Capture the cell that displays the provided text and extract its (X, Y) central coordinate. 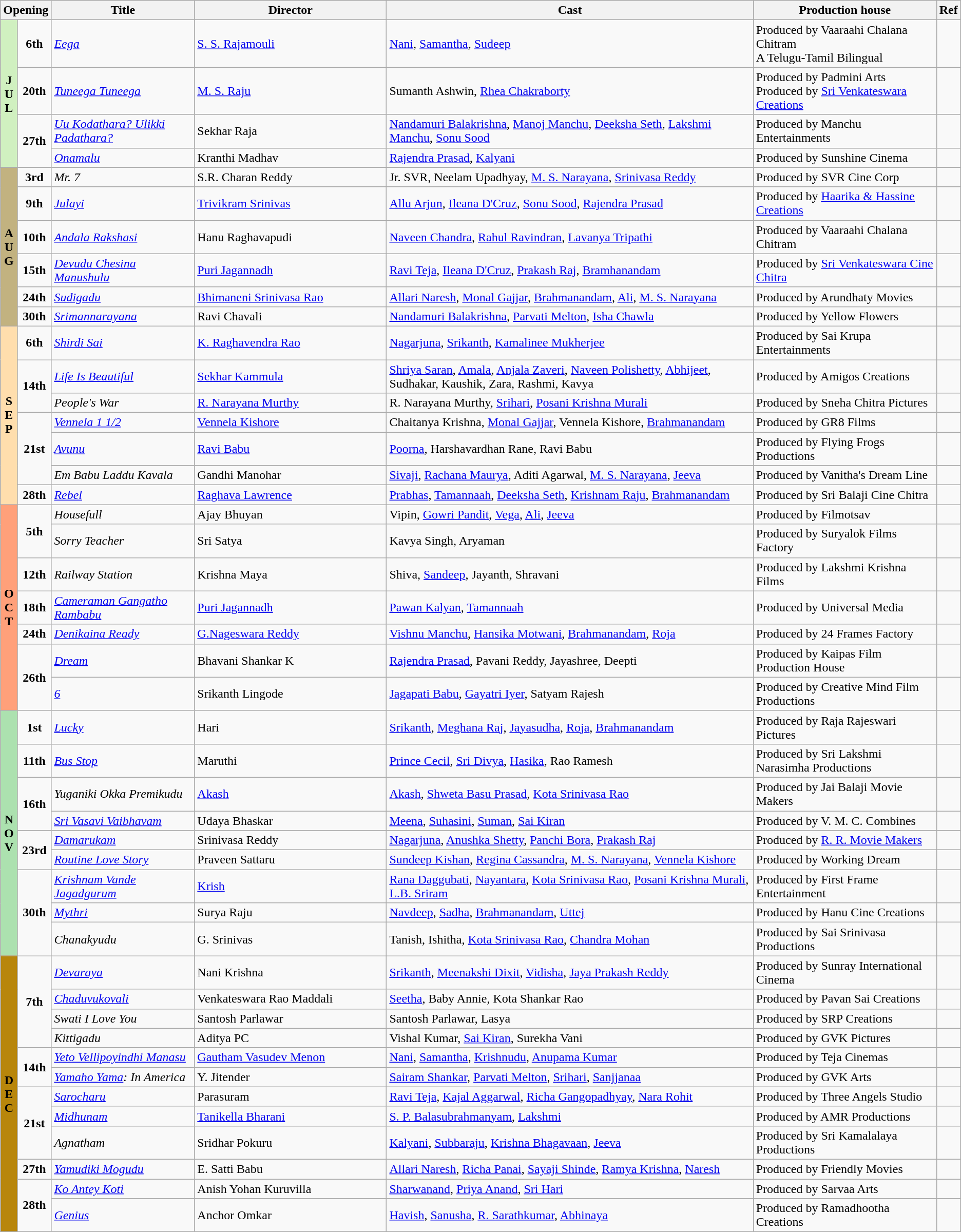
Produced by Hanu Cine Creations (845, 913)
Produced by Vaaraahi Chalana ChitramA Telugu-Tamil Bilingual (845, 44)
Produced by 24 Frames Factory (845, 634)
20th (34, 91)
7th (34, 1002)
Maruthi (291, 761)
Yeto Vellipoyindhi Manasu (123, 1057)
1st (34, 727)
AUG (9, 246)
Surya Raju (291, 913)
Onamalu (123, 158)
Ravi Teja, Ileana D'Cruz, Prakash Raj, Bramhanandam (570, 270)
Vipin, Gowri Pandit, Vega, Ali, Jeeva (570, 514)
Sarocharu (123, 1096)
Anish Yohan Kuruvilla (291, 1188)
SEP (9, 415)
Kranthi Madhav (291, 158)
Shirdi Sai (123, 343)
Damarukam (123, 840)
Produced by Sri Venkateswara Cine Chitra (845, 270)
18th (34, 608)
Sridhar Pokuru (291, 1143)
Vennela Kishore (291, 422)
Allari Naresh, Richa Panai, Sayaji Shinde, Ramya Krishna, Naresh (570, 1169)
Prabhas, Tamannaah, Deeksha Seth, Krishnam Raju, Brahmanandam (570, 495)
Produced by SRP Creations (845, 1018)
Gautham Vasudev Menon (291, 1057)
Allu Arjun, Ileana D'Cruz, Sonu Sood, Rajendra Prasad (570, 203)
Anchor Omkar (291, 1216)
Sudigadu (123, 297)
Nagarjuna, Anushka Shetty, Panchi Bora, Prakash Raj (570, 840)
Trivikram Srinivas (291, 203)
Srimannarayana (123, 316)
6 (123, 694)
Produced by GVK Arts (845, 1077)
NOV (9, 833)
Nani Krishna (291, 972)
Chaduvukovali (123, 999)
Nani, Samantha, Krishnudu, Anupama Kumar (570, 1057)
Sekhar Kammula (291, 376)
Aditya PC (291, 1038)
Bhimaneni Srinivasa Rao (291, 297)
Ko Antey Koti (123, 1188)
Produced by Universal Media (845, 608)
Andala Rakshasi (123, 237)
Srinivasa Reddy (291, 840)
Parasuram (291, 1096)
R. Narayana Murthy, Srihari, Posani Krishna Murali (570, 403)
Produced by Sneha Chitra Pictures (845, 403)
Denikaina Ready (123, 634)
Agnatham (123, 1143)
Tanikella Bharani (291, 1116)
Rajendra Prasad, Kalyani (570, 158)
Sundeep Kishan, Regina Cassandra, M. S. Narayana, Vennela Kishore (570, 860)
Midhunam (123, 1116)
Nandamuri Balakrishna, Parvati Melton, Isha Chawla (570, 316)
Mr. 7 (123, 177)
Pawan Kalyan, Tamannaah (570, 608)
Produced by Lakshmi Krishna Films (845, 574)
Sorry Teacher (123, 541)
S.R. Charan Reddy (291, 177)
S. P. Balasubrahmanyam, Lakshmi (570, 1116)
DEC (9, 1094)
Vennela 1 1/2 (123, 422)
Poorna, Harshavardhan Rane, Ravi Babu (570, 449)
Sharwanand, Priya Anand, Sri Hari (570, 1188)
Shiva, Sandeep, Jayanth, Shravani (570, 574)
Krishnam Vande Jagadgurum (123, 886)
Produced by AMR Productions (845, 1116)
OCT (9, 608)
Produced by Kaipas Film Production House (845, 660)
Produced by Working Dream (845, 860)
Srikanth Lingode (291, 694)
Raghava Lawrence (291, 495)
Yamudiki Mogudu (123, 1169)
Sumanth Ashwin, Rhea Chakraborty (570, 91)
G. Srinivas (291, 939)
Sri Satya (291, 541)
S. S. Rajamouli (291, 44)
Yamaho Yama: In America (123, 1077)
Produced by V. M. C. Combines (845, 821)
Venkateswara Rao Maddali (291, 999)
Produced by Raja Rajeswari Pictures (845, 727)
Santosh Parlawar (291, 1018)
Hanu Raghavapudi (291, 237)
Produced by Sai Srinivasa Productions (845, 939)
Uu Kodathara? Ulikki Padathara? (123, 131)
People's War (123, 403)
Director (291, 10)
E. Satti Babu (291, 1169)
Mythri (123, 913)
Krishna Maya (291, 574)
Vishal Kumar, Sai Kiran, Surekha Vani (570, 1038)
K. Raghavendra Rao (291, 343)
Ajay Bhuyan (291, 514)
Avunu (123, 449)
26th (34, 677)
Opening (26, 10)
Rana Daggubati, Nayantara, Kota Srinivasa Rao, Posani Krishna Murali, L.B. Sriram (570, 886)
Devudu Chesina Manushulu (123, 270)
Srikanth, Meghana Raj, Jayasudha, Roja, Brahmanandam (570, 727)
Chaitanya Krishna, Monal Gajjar, Vennela Kishore, Brahmanandam (570, 422)
Swati I Love You (123, 1018)
Production house (845, 10)
Produced by Friendly Movies (845, 1169)
Kalyani, Subbaraju, Krishna Bhagavaan, Jeeva (570, 1143)
R. Narayana Murthy (291, 403)
Ref (949, 10)
Udaya Bhaskar (291, 821)
Genius (123, 1216)
Cameraman Gangatho Rambabu (123, 608)
Cast (570, 10)
Sairam Shankar, Parvati Melton, Srihari, Sanjjanaa (570, 1077)
Ravi Teja, Kajal Aggarwal, Richa Gangopadhyay, Nara Rohit (570, 1096)
Akash, Shweta Basu Prasad, Kota Srinivasa Rao (570, 794)
Em Babu Laddu Kavala (123, 475)
23rd (34, 850)
Srikanth, Meenakshi Dixit, Vidisha, Jaya Prakash Reddy (570, 972)
Produced by Manchu Entertainments (845, 131)
Produced by Sri Kamalalaya Productions (845, 1143)
Produced by GR8 Films (845, 422)
Produced by First Frame Entertainment (845, 886)
JUL (9, 93)
Produced by Creative Mind Film Productions (845, 694)
Naveen Chandra, Rahul Ravindran, Lavanya Tripathi (570, 237)
Produced by Arundhaty Movies (845, 297)
Produced by Sri Balaji Cine Chitra (845, 495)
Produced by Pavan Sai Creations (845, 999)
Jagapati Babu, Gayatri Iyer, Satyam Rajesh (570, 694)
G.Nageswara Reddy (291, 634)
Yuganiki Okka Premikudu (123, 794)
M. S. Raju (291, 91)
Bhavani Shankar K (291, 660)
Prince Cecil, Sri Divya, Hasika, Rao Ramesh (570, 761)
Eega (123, 44)
Akash (291, 794)
Produced by Padmini ArtsProduced by Sri Venkateswara Creations (845, 91)
Rajendra Prasad, Pavani Reddy, Jayashree, Deepti (570, 660)
Chanakyudu (123, 939)
Routine Love Story (123, 860)
Krish (291, 886)
11th (34, 761)
Produced by GVK Pictures (845, 1038)
Produced by Filmotsav (845, 514)
Produced by Vaaraahi Chalana Chitram (845, 237)
Nani, Samantha, Sudeep (570, 44)
Tanish, Ishitha, Kota Srinivasa Rao, Chandra Mohan (570, 939)
Produced by Haarika & Hassine Creations (845, 203)
Santosh Parlawar, Lasya (570, 1018)
Sekhar Raja (291, 131)
Life Is Beautiful (123, 376)
Hari (291, 727)
Navdeep, Sadha, Brahmanandam, Uttej (570, 913)
3rd (34, 177)
Produced by Sunshine Cinema (845, 158)
Tuneega Tuneega (123, 91)
10th (34, 237)
Produced by Ramadhootha Creations (845, 1216)
Kavya Singh, Aryaman (570, 541)
5th (34, 531)
Ravi Chavali (291, 316)
Produced by SVR Cine Corp (845, 177)
15th (34, 270)
Kittigadu (123, 1038)
Sivaji, Rachana Maurya, Aditi Agarwal, M. S. Narayana, Jeeva (570, 475)
Praveen Sattaru (291, 860)
16th (34, 804)
12th (34, 574)
Bus Stop (123, 761)
Julayi (123, 203)
Nandamuri Balakrishna, Manoj Manchu, Deeksha Seth, Lakshmi Manchu, Sonu Sood (570, 131)
Railway Station (123, 574)
Rebel (123, 495)
Produced by Jai Balaji Movie Makers (845, 794)
Allari Naresh, Monal Gajjar, Brahmanandam, Ali, M. S. Narayana (570, 297)
Y. Jitender (291, 1077)
Produced by Flying Frogs Productions (845, 449)
Produced by Amigos Creations (845, 376)
Produced by R. R. Movie Makers (845, 840)
Dream (123, 660)
Title (123, 10)
Produced by Sunray International Cinema (845, 972)
Produced by Teja Cinemas (845, 1057)
Lucky (123, 727)
Sri Vasavi Vaibhavam (123, 821)
Produced by Sarvaa Arts (845, 1188)
Havish, Sanusha, R. Sarathkumar, Abhinaya (570, 1216)
Seetha, Baby Annie, Kota Shankar Rao (570, 999)
Housefull (123, 514)
Produced by Suryalok Films Factory (845, 541)
Produced by Yellow Flowers (845, 316)
Produced by Sai Krupa Entertainments (845, 343)
Vishnu Manchu, Hansika Motwani, Brahmanandam, Roja (570, 634)
Jr. SVR, Neelam Upadhyay, M. S. Narayana, Srinivasa Reddy (570, 177)
Gandhi Manohar (291, 475)
Devaraya (123, 972)
Produced by Three Angels Studio (845, 1096)
Produced by Sri Lakshmi Narasimha Productions (845, 761)
Produced by Vanitha's Dream Line (845, 475)
Ravi Babu (291, 449)
Shriya Saran, Amala, Anjala Zaveri, Naveen Polishetty, Abhijeet, Sudhakar, Kaushik, Zara, Rashmi, Kavya (570, 376)
Nagarjuna, Srikanth, Kamalinee Mukherjee (570, 343)
9th (34, 203)
Meena, Suhasini, Suman, Sai Kiran (570, 821)
